Determine the (X, Y) coordinate at the center of the cell enclosing the given text.  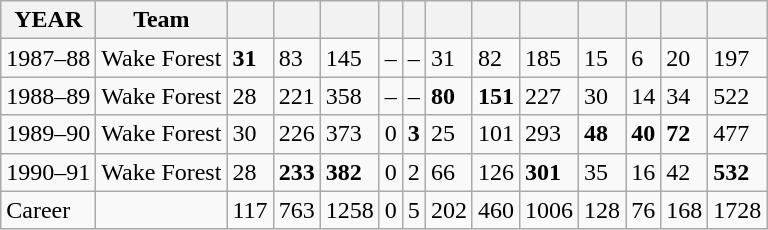
76 (644, 210)
168 (684, 210)
1990–91 (48, 172)
532 (738, 172)
233 (296, 172)
145 (350, 58)
221 (296, 96)
20 (684, 58)
80 (448, 96)
1988–89 (48, 96)
460 (496, 210)
3 (414, 134)
358 (350, 96)
101 (496, 134)
34 (684, 96)
5 (414, 210)
477 (738, 134)
83 (296, 58)
128 (602, 210)
82 (496, 58)
1987–88 (48, 58)
Team (162, 20)
48 (602, 134)
72 (684, 134)
301 (548, 172)
382 (350, 172)
226 (296, 134)
42 (684, 172)
227 (548, 96)
25 (448, 134)
2 (414, 172)
1258 (350, 210)
15 (602, 58)
Career (48, 210)
197 (738, 58)
40 (644, 134)
1989–90 (48, 134)
117 (250, 210)
35 (602, 172)
293 (548, 134)
151 (496, 96)
YEAR (48, 20)
522 (738, 96)
373 (350, 134)
6 (644, 58)
14 (644, 96)
1006 (548, 210)
185 (548, 58)
66 (448, 172)
126 (496, 172)
1728 (738, 210)
16 (644, 172)
202 (448, 210)
763 (296, 210)
